Identify which cell holds the provided text, then report its [X, Y] central coordinate. 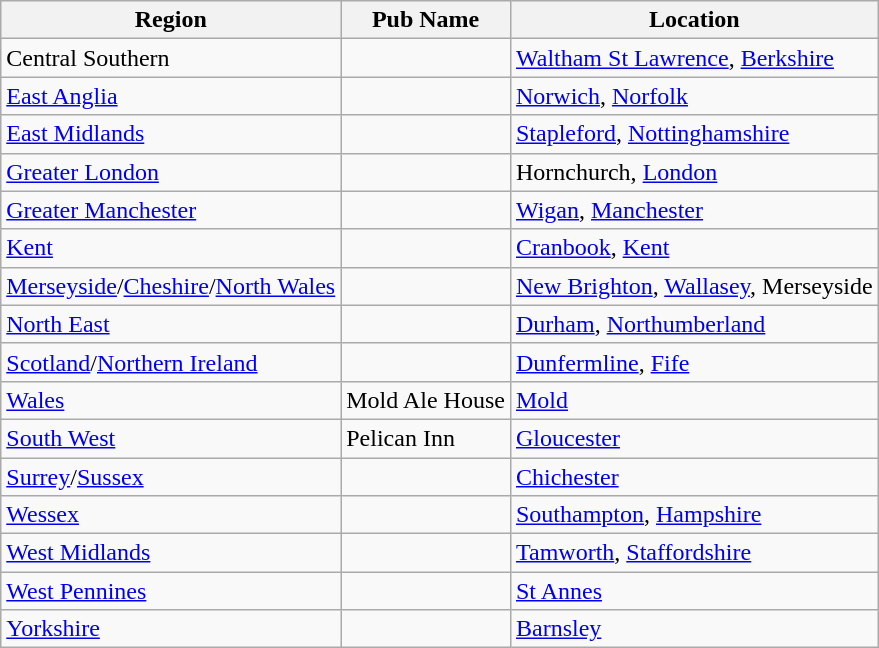
Mold Ale House [426, 400]
Central Southern [171, 58]
North East [171, 324]
Kent [171, 248]
Greater London [171, 172]
Greater Manchester [171, 210]
Wessex [171, 515]
West Midlands [171, 553]
Yorkshire [171, 629]
East Anglia [171, 96]
New Brighton, Wallasey, Merseyside [694, 286]
Tamworth, Staffordshire [694, 553]
Pelican Inn [426, 438]
Barnsley [694, 629]
Waltham St Lawrence, Berkshire [694, 58]
Stapleford, Nottinghamshire [694, 134]
Wales [171, 400]
Pub Name [426, 20]
Wigan, Manchester [694, 210]
Durham, Northumberland [694, 324]
Southampton, Hampshire [694, 515]
Chichester [694, 477]
Hornchurch, London [694, 172]
South West [171, 438]
Cranbook, Kent [694, 248]
Gloucester [694, 438]
Dunfermline, Fife [694, 362]
St Annes [694, 591]
Surrey/Sussex [171, 477]
West Pennines [171, 591]
Scotland/Northern Ireland [171, 362]
Mold [694, 400]
East Midlands [171, 134]
Region [171, 20]
Norwich, Norfolk [694, 96]
Location [694, 20]
Merseyside/Cheshire/North Wales [171, 286]
